Return [x, y] of the center of cell containing provided text 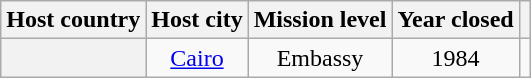
Mission level [320, 20]
1984 [456, 58]
Cairo [197, 58]
Embassy [320, 58]
Year closed [456, 20]
Host country [74, 20]
Host city [197, 20]
